Find where the given text appears and provide that cell's center as [x, y] coordinate. 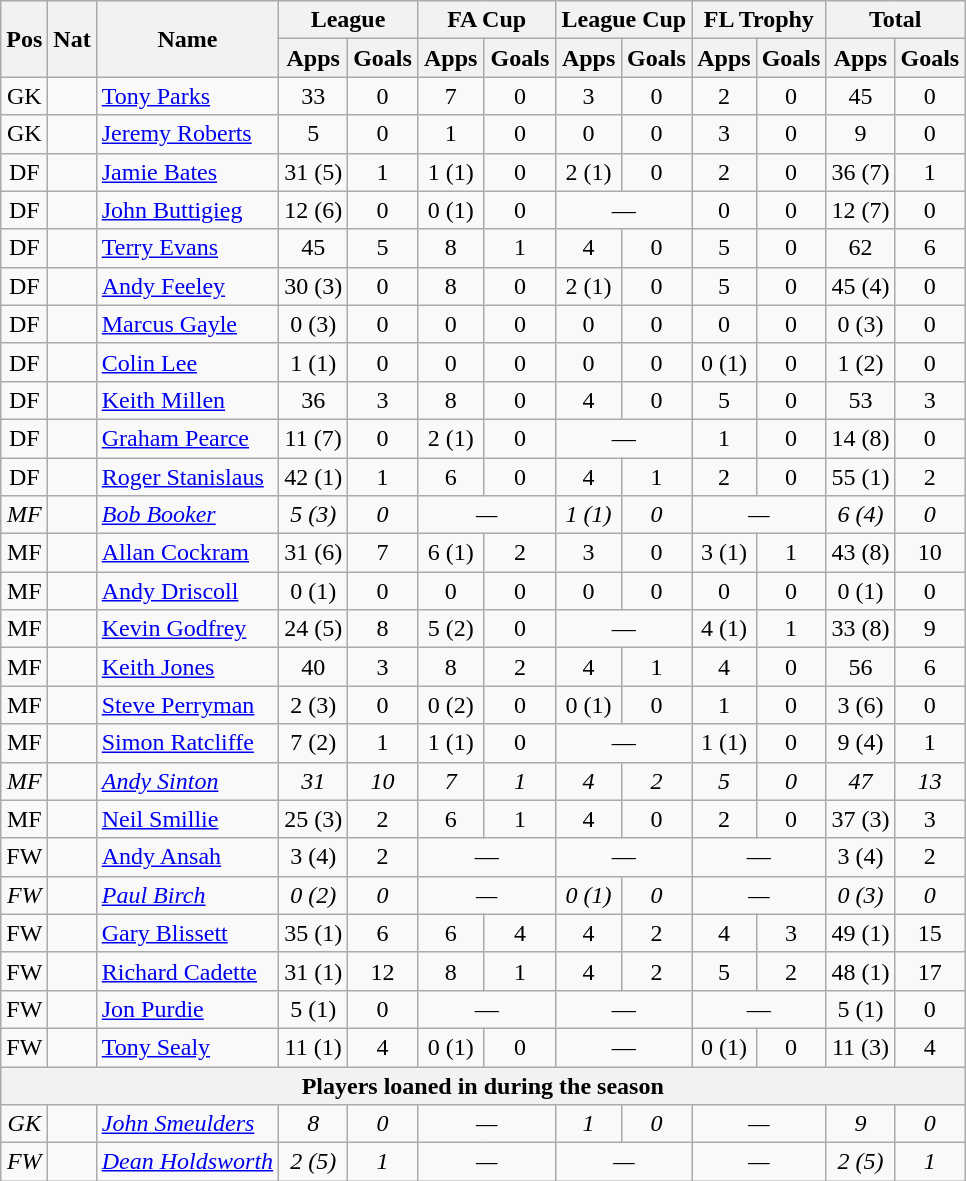
6 (4) [860, 515]
FA Cup [486, 20]
47 [860, 781]
Terry Evans [187, 248]
Jon Purdie [187, 1009]
5 (2) [450, 629]
Players loaned in during the season [483, 1085]
49 (1) [860, 933]
14 (8) [860, 438]
55 (1) [860, 477]
Andy Driscoll [187, 591]
Kevin Godfrey [187, 629]
11 (3) [860, 1047]
53 [860, 400]
John Smeulders [187, 1124]
Colin Lee [187, 362]
Roger Stanislaus [187, 477]
Richard Cadette [187, 971]
Dean Holdsworth [187, 1162]
13 [930, 781]
12 (7) [860, 210]
33 [314, 96]
40 [314, 667]
25 (3) [314, 819]
Gary Blissett [187, 933]
56 [860, 667]
Jamie Bates [187, 172]
Andy Feeley [187, 286]
Pos [24, 39]
62 [860, 248]
Andy Ansah [187, 857]
17 [930, 971]
Neil Smillie [187, 819]
12 [383, 971]
Keith Jones [187, 667]
Nat [72, 39]
Total [896, 20]
9 (4) [860, 743]
48 (1) [860, 971]
43 (8) [860, 553]
15 [930, 933]
Marcus Gayle [187, 324]
31 [314, 781]
12 (6) [314, 210]
Bob Booker [187, 515]
3 (1) [724, 553]
Graham Pearce [187, 438]
Andy Sinton [187, 781]
Simon Ratcliffe [187, 743]
1 (2) [860, 362]
Keith Millen [187, 400]
35 (1) [314, 933]
2 (3) [314, 705]
36 (7) [860, 172]
11 (1) [314, 1047]
31 (5) [314, 172]
42 (1) [314, 477]
31 (1) [314, 971]
Paul Birch [187, 895]
31 (6) [314, 553]
37 (3) [860, 819]
John Buttigieg [187, 210]
Jeremy Roberts [187, 134]
11 (7) [314, 438]
3 (6) [860, 705]
5 (3) [314, 515]
36 [314, 400]
FL Trophy [759, 20]
Steve Perryman [187, 705]
45 (4) [860, 286]
Name [187, 39]
30 (3) [314, 286]
6 (1) [450, 553]
Tony Parks [187, 96]
League Cup [624, 20]
33 (8) [860, 629]
Allan Cockram [187, 553]
24 (5) [314, 629]
7 (2) [314, 743]
League [348, 20]
Tony Sealy [187, 1047]
4 (1) [724, 629]
